Provide the (X, Y) coordinate of the cell's center where the given text is located.  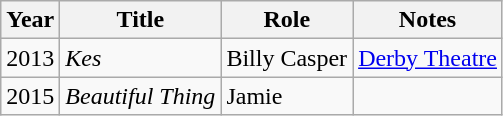
Role (287, 20)
Title (140, 20)
Jamie (287, 96)
2013 (30, 58)
Derby Theatre (428, 58)
2015 (30, 96)
Year (30, 20)
Billy Casper (287, 58)
Kes (140, 58)
Notes (428, 20)
Beautiful Thing (140, 96)
